Provide the (X, Y) coordinate of the cell's center where the given text is located.  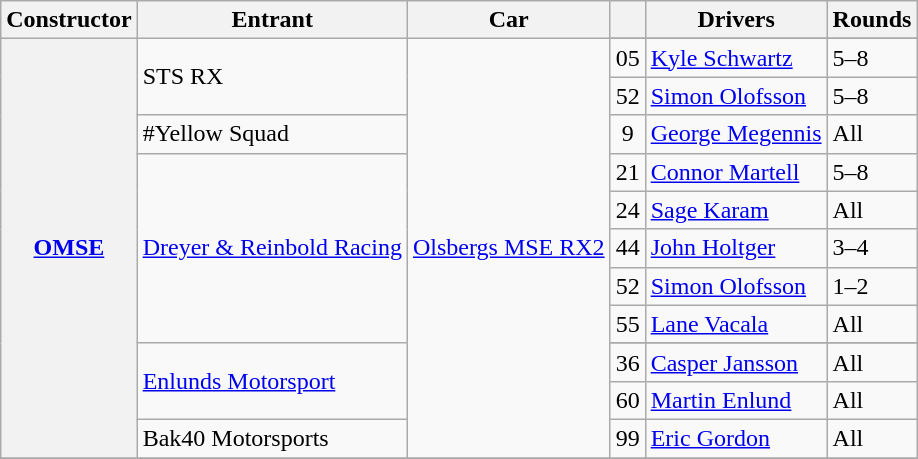
05 (628, 58)
1–2 (872, 286)
Bak40 Motorsports (272, 438)
Entrant (272, 20)
Martin Enlund (736, 400)
55 (628, 324)
Constructor (69, 20)
#Yellow Squad (272, 134)
STS RX (272, 77)
Dreyer & Reinbold Racing (272, 248)
44 (628, 248)
Olsbergs MSE RX2 (508, 248)
Enlunds Motorsport (272, 381)
Sage Karam (736, 210)
36 (628, 362)
Eric Gordon (736, 438)
Car (508, 20)
Drivers (736, 20)
3–4 (872, 248)
99 (628, 438)
Kyle Schwartz (736, 58)
24 (628, 210)
John Holtger (736, 248)
9 (628, 134)
Casper Jansson (736, 362)
OMSE (69, 248)
60 (628, 400)
George Megennis (736, 134)
Lane Vacala (736, 324)
Connor Martell (736, 172)
Rounds (872, 20)
21 (628, 172)
